Return [x, y] of the center of cell containing provided text 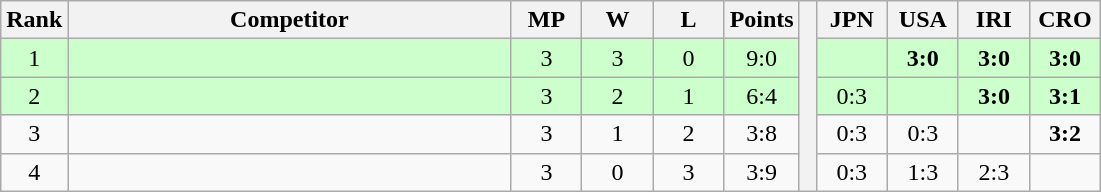
IRI [994, 20]
3:1 [1064, 96]
4 [34, 172]
USA [922, 20]
Points [762, 20]
L [688, 20]
3:9 [762, 172]
JPN [852, 20]
3:8 [762, 134]
6:4 [762, 96]
MP [546, 20]
9:0 [762, 58]
2:3 [994, 172]
1:3 [922, 172]
CRO [1064, 20]
W [618, 20]
3:2 [1064, 134]
Rank [34, 20]
Competitor [290, 20]
